Detect which cell encompasses the target text, then output its (X, Y) center coordinate. 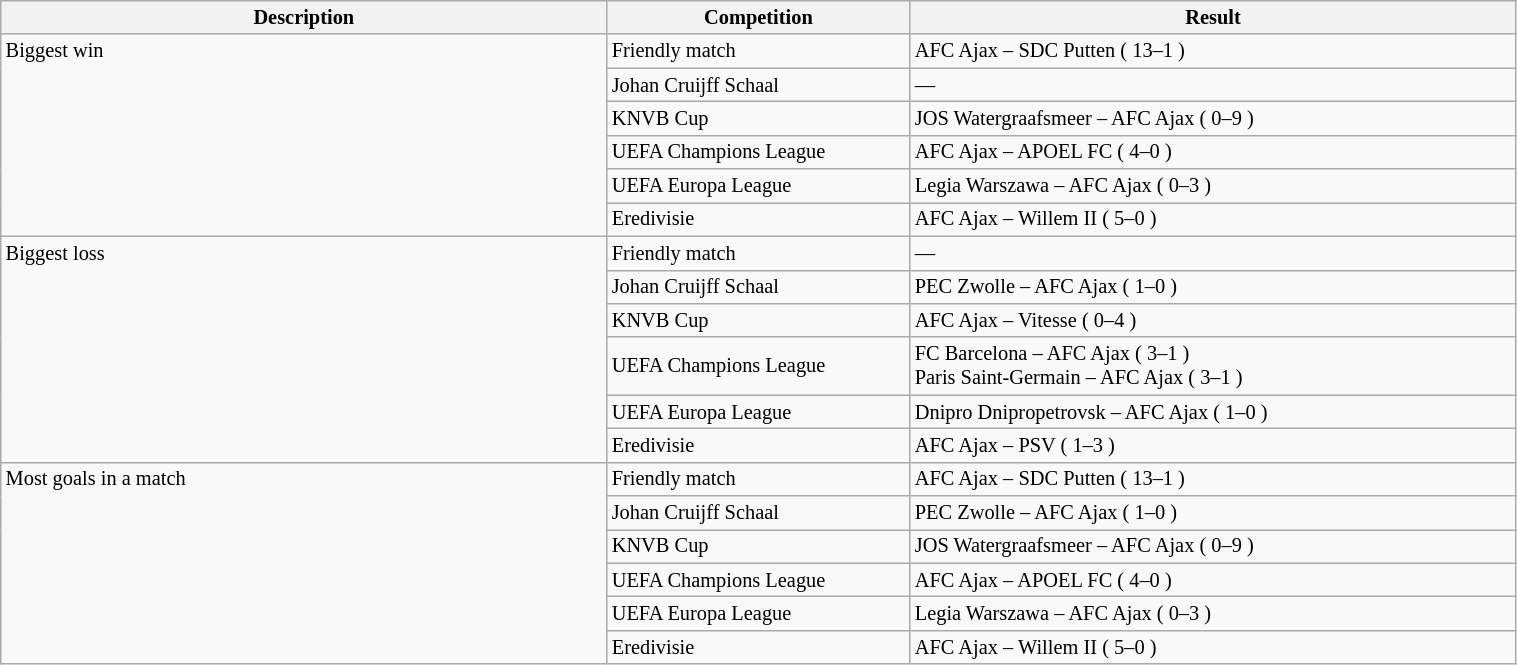
AFC Ajax – Vitesse ( 0–4 ) (1213, 320)
Biggest win (304, 135)
Biggest loss (304, 349)
Most goals in a match (304, 563)
FC Barcelona – AFC Ajax ( 3–1 )Paris Saint-Germain – AFC Ajax ( 3–1 ) (1213, 366)
AFC Ajax – PSV ( 1–3 ) (1213, 445)
Dnipro Dnipropetrovsk – AFC Ajax ( 1–0 ) (1213, 412)
Description (304, 17)
Result (1213, 17)
Competition (758, 17)
